Detect which cell encompasses the target text, then output its [x, y] center coordinate. 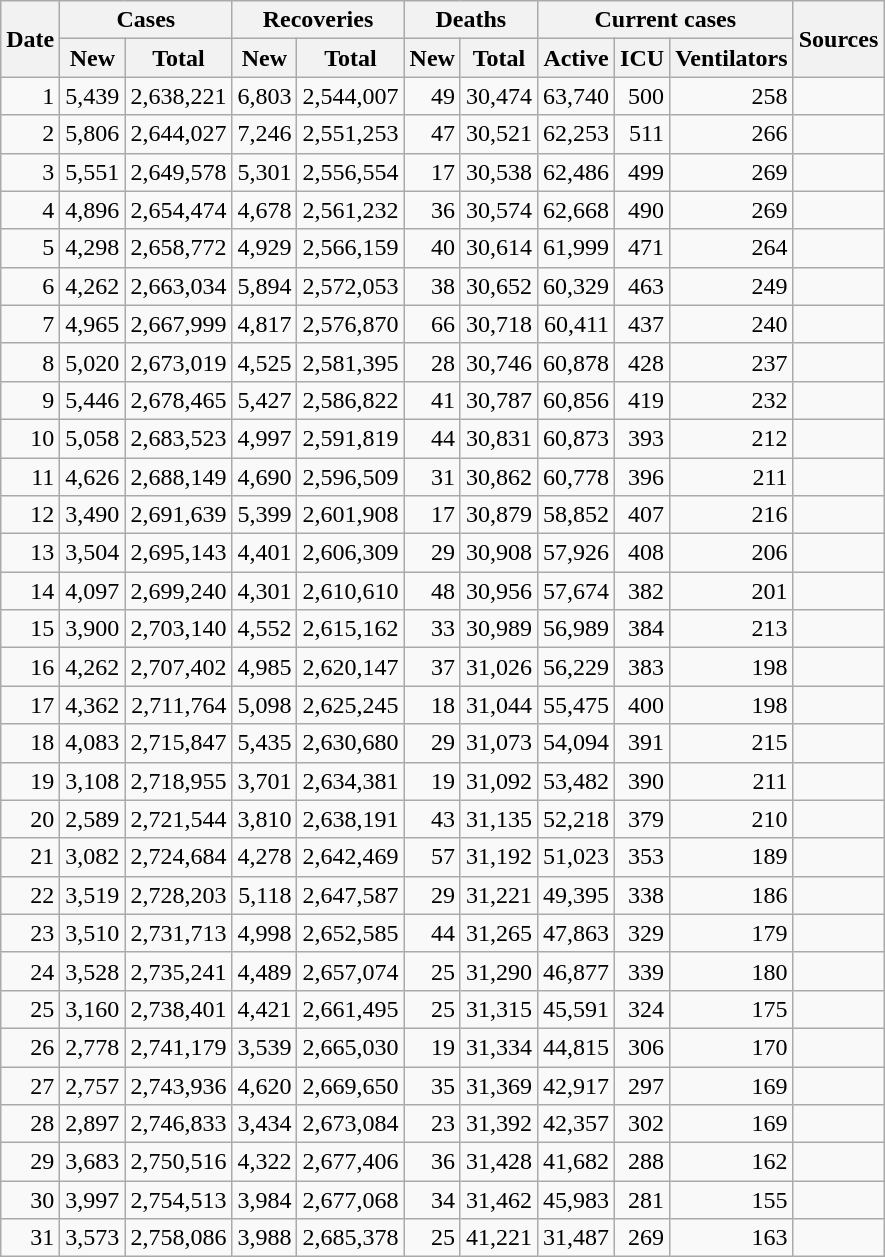
2,572,053 [350, 286]
2,728,203 [178, 895]
31,073 [498, 743]
Sources [838, 39]
5 [30, 248]
58,852 [576, 515]
49 [432, 96]
2,754,513 [178, 1200]
3,160 [92, 1009]
2,731,713 [178, 933]
4,298 [92, 248]
30,538 [498, 172]
6,803 [264, 96]
3,434 [264, 1124]
5,551 [92, 172]
42,917 [576, 1085]
400 [642, 705]
4,817 [264, 324]
46,877 [576, 971]
4 [30, 210]
61,999 [576, 248]
30,614 [498, 248]
3,683 [92, 1162]
3,573 [92, 1238]
4,362 [92, 705]
2,601,908 [350, 515]
Ventilators [732, 58]
Cases [146, 20]
31,135 [498, 819]
3,900 [92, 629]
20 [30, 819]
2,576,870 [350, 324]
8 [30, 362]
31,092 [498, 781]
382 [642, 591]
4,278 [264, 857]
3,984 [264, 1200]
4,690 [264, 477]
2,610,610 [350, 591]
60,778 [576, 477]
2,711,764 [178, 705]
Deaths [470, 20]
54,094 [576, 743]
471 [642, 248]
35 [432, 1085]
499 [642, 172]
5,301 [264, 172]
2,586,822 [350, 400]
6 [30, 286]
5,118 [264, 895]
2,707,402 [178, 667]
2,677,068 [350, 1200]
15 [30, 629]
5,058 [92, 438]
2 [30, 134]
60,856 [576, 400]
62,253 [576, 134]
34 [432, 1200]
26 [30, 1047]
249 [732, 286]
57,926 [576, 553]
339 [642, 971]
30,956 [498, 591]
210 [732, 819]
338 [642, 895]
2,703,140 [178, 629]
3,539 [264, 1047]
463 [642, 286]
2,615,162 [350, 629]
2,589 [92, 819]
353 [642, 857]
3,810 [264, 819]
52,218 [576, 819]
31,192 [498, 857]
45,591 [576, 1009]
2,669,650 [350, 1085]
4,896 [92, 210]
201 [732, 591]
3,528 [92, 971]
31,334 [498, 1047]
2,661,495 [350, 1009]
2,606,309 [350, 553]
2,649,578 [178, 172]
41,221 [498, 1238]
329 [642, 933]
2,735,241 [178, 971]
49,395 [576, 895]
60,411 [576, 324]
4,998 [264, 933]
60,873 [576, 438]
31,265 [498, 933]
43 [432, 819]
22 [30, 895]
2,634,381 [350, 781]
237 [732, 362]
44,815 [576, 1047]
3 [30, 172]
2,746,833 [178, 1124]
30,474 [498, 96]
2,620,147 [350, 667]
212 [732, 438]
170 [732, 1047]
3,519 [92, 895]
2,685,378 [350, 1238]
3,510 [92, 933]
31,369 [498, 1085]
30,787 [498, 400]
2,757 [92, 1085]
240 [732, 324]
2,647,587 [350, 895]
60,329 [576, 286]
3,490 [92, 515]
57,674 [576, 591]
Date [30, 39]
155 [732, 1200]
2,695,143 [178, 553]
30,989 [498, 629]
30,521 [498, 134]
30,718 [498, 324]
24 [30, 971]
2,625,245 [350, 705]
47 [432, 134]
2,743,936 [178, 1085]
30,831 [498, 438]
175 [732, 1009]
4,620 [264, 1085]
31,290 [498, 971]
2,581,395 [350, 362]
2,750,516 [178, 1162]
2,688,149 [178, 477]
55,475 [576, 705]
31,026 [498, 667]
4,322 [264, 1162]
2,673,084 [350, 1124]
5,435 [264, 743]
30,879 [498, 515]
163 [732, 1238]
4,965 [92, 324]
3,082 [92, 857]
302 [642, 1124]
4,489 [264, 971]
30,746 [498, 362]
4,626 [92, 477]
2,561,232 [350, 210]
2,718,955 [178, 781]
186 [732, 895]
266 [732, 134]
2,644,027 [178, 134]
7 [30, 324]
2,715,847 [178, 743]
2,544,007 [350, 96]
180 [732, 971]
306 [642, 1047]
14 [30, 591]
2,663,034 [178, 286]
37 [432, 667]
419 [642, 400]
490 [642, 210]
5,098 [264, 705]
53,482 [576, 781]
2,741,179 [178, 1047]
5,020 [92, 362]
2,658,772 [178, 248]
2,556,554 [350, 172]
4,401 [264, 553]
4,301 [264, 591]
57 [432, 857]
2,657,074 [350, 971]
5,399 [264, 515]
30,908 [498, 553]
4,525 [264, 362]
216 [732, 515]
31,315 [498, 1009]
Recoveries [318, 20]
31,044 [498, 705]
1 [30, 96]
215 [732, 743]
4,929 [264, 248]
213 [732, 629]
324 [642, 1009]
297 [642, 1085]
47,863 [576, 933]
13 [30, 553]
162 [732, 1162]
4,678 [264, 210]
16 [30, 667]
264 [732, 248]
3,108 [92, 781]
3,988 [264, 1238]
511 [642, 134]
Active [576, 58]
4,552 [264, 629]
2,677,406 [350, 1162]
393 [642, 438]
31,428 [498, 1162]
3,997 [92, 1200]
38 [432, 286]
2,566,159 [350, 248]
428 [642, 362]
4,985 [264, 667]
31,392 [498, 1124]
30,652 [498, 286]
2,654,474 [178, 210]
4,083 [92, 743]
10 [30, 438]
390 [642, 781]
2,642,469 [350, 857]
2,678,465 [178, 400]
Current cases [665, 20]
2,699,240 [178, 591]
5,894 [264, 286]
5,427 [264, 400]
12 [30, 515]
2,638,221 [178, 96]
62,486 [576, 172]
391 [642, 743]
258 [732, 96]
31,462 [498, 1200]
42,357 [576, 1124]
2,683,523 [178, 438]
56,229 [576, 667]
500 [642, 96]
63,740 [576, 96]
7,246 [264, 134]
30,862 [498, 477]
2,551,253 [350, 134]
2,667,999 [178, 324]
41 [432, 400]
396 [642, 477]
30,574 [498, 210]
2,691,639 [178, 515]
2,738,401 [178, 1009]
189 [732, 857]
2,665,030 [350, 1047]
62,668 [576, 210]
2,721,544 [178, 819]
281 [642, 1200]
379 [642, 819]
206 [732, 553]
2,652,585 [350, 933]
408 [642, 553]
31,487 [576, 1238]
5,446 [92, 400]
48 [432, 591]
11 [30, 477]
407 [642, 515]
3,701 [264, 781]
5,806 [92, 134]
2,724,684 [178, 857]
2,778 [92, 1047]
179 [732, 933]
5,439 [92, 96]
437 [642, 324]
4,421 [264, 1009]
31,221 [498, 895]
41,682 [576, 1162]
2,897 [92, 1124]
60,878 [576, 362]
56,989 [576, 629]
45,983 [576, 1200]
30 [30, 1200]
383 [642, 667]
384 [642, 629]
4,997 [264, 438]
27 [30, 1085]
2,596,509 [350, 477]
2,638,191 [350, 819]
232 [732, 400]
288 [642, 1162]
9 [30, 400]
66 [432, 324]
33 [432, 629]
51,023 [576, 857]
2,591,819 [350, 438]
2,673,019 [178, 362]
2,758,086 [178, 1238]
4,097 [92, 591]
3,504 [92, 553]
21 [30, 857]
2,630,680 [350, 743]
40 [432, 248]
ICU [642, 58]
